Search for the cell housing the specified text and yield its [X, Y] center coordinate. 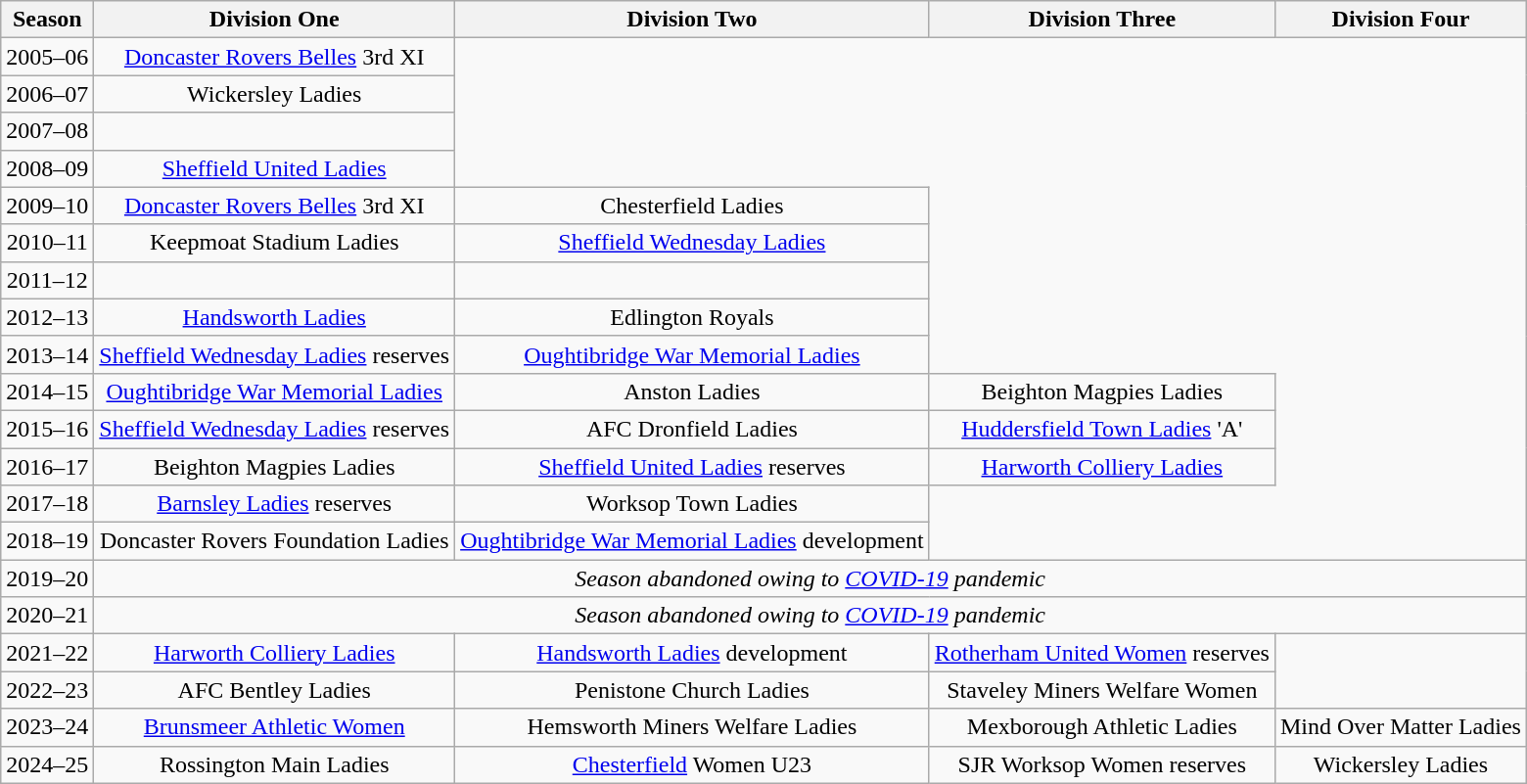
Worksop Town Ladies [693, 504]
2005–06 [47, 57]
2015–16 [47, 429]
AFC Dronfield Ladies [693, 429]
Barnsley Ladies reserves [274, 504]
2024–25 [47, 764]
2010–11 [47, 243]
Chesterfield Ladies [693, 206]
Penistone Church Ladies [693, 690]
2007–08 [47, 131]
Mind Over Matter Ladies [1400, 727]
Division Three [1102, 20]
Mexborough Athletic Ladies [1102, 727]
2012–13 [47, 317]
Brunsmeer Athletic Women [274, 727]
2013–14 [47, 354]
Division One [274, 20]
Handsworth Ladies development [693, 653]
2022–23 [47, 690]
Sheffield United Ladies [274, 168]
Doncaster Rovers Foundation Ladies [274, 541]
2017–18 [47, 504]
Edlington Royals [693, 317]
Season [47, 20]
SJR Worksop Women reserves [1102, 764]
AFC Bentley Ladies [274, 690]
2014–15 [47, 392]
2008–09 [47, 168]
2019–20 [47, 578]
Keepmoat Stadium Ladies [274, 243]
Hemsworth Miners Welfare Ladies [693, 727]
2011–12 [47, 280]
Huddersfield Town Ladies 'A' [1102, 429]
Anston Ladies [693, 392]
Rotherham United Women reserves [1102, 653]
Rossington Main Ladies [274, 764]
Oughtibridge War Memorial Ladies development [693, 541]
2016–17 [47, 467]
2020–21 [47, 616]
Sheffield Wednesday Ladies [693, 243]
2009–10 [47, 206]
2018–19 [47, 541]
Chesterfield Women U23 [693, 764]
2021–22 [47, 653]
Staveley Miners Welfare Women [1102, 690]
Division Two [693, 20]
Handsworth Ladies [274, 317]
Sheffield United Ladies reserves [693, 467]
2023–24 [47, 727]
Division Four [1400, 20]
2006–07 [47, 94]
